Search for the cell housing the specified text and yield its [x, y] center coordinate. 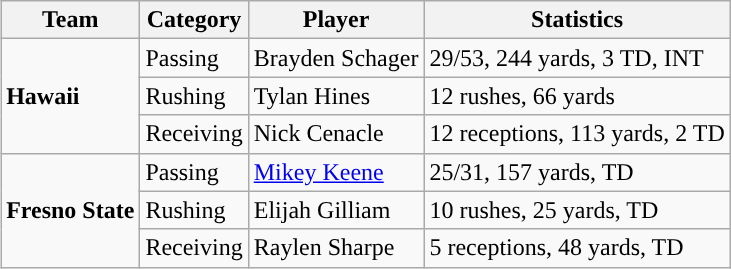
29/53, 244 yards, 3 TD, INT [577, 58]
12 receptions, 113 yards, 2 TD [577, 134]
Hawaii [70, 96]
25/31, 157 yards, TD [577, 172]
12 rushes, 66 yards [577, 96]
10 rushes, 25 yards, TD [577, 210]
Statistics [577, 20]
Mikey Keene [336, 172]
Fresno State [70, 210]
Raylen Sharpe [336, 248]
5 receptions, 48 yards, TD [577, 248]
Tylan Hines [336, 96]
Elijah Gilliam [336, 210]
Team [70, 20]
Category [194, 20]
Brayden Schager [336, 58]
Nick Cenacle [336, 134]
Player [336, 20]
